Locate the cell with the specified text and output its [X, Y] center coordinate. 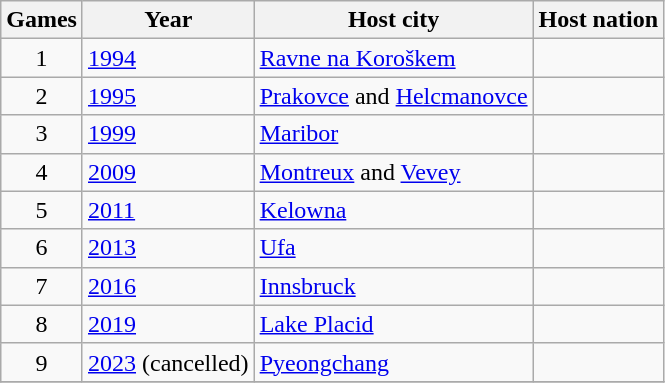
Host nation [598, 20]
8 [42, 324]
2013 [168, 248]
Kelowna [394, 210]
2019 [168, 324]
2011 [168, 210]
1 [42, 58]
2023 (cancelled) [168, 362]
Montreux and Vevey [394, 172]
6 [42, 248]
7 [42, 286]
Host city [394, 20]
Ufa [394, 248]
Maribor [394, 134]
3 [42, 134]
2009 [168, 172]
2 [42, 96]
Games [42, 20]
Innsbruck [394, 286]
Lake Placid [394, 324]
Year [168, 20]
5 [42, 210]
1999 [168, 134]
9 [42, 362]
Prakovce and Helcmanovce [394, 96]
Ravne na Koroškem [394, 58]
4 [42, 172]
1994 [168, 58]
1995 [168, 96]
Pyeongchang [394, 362]
2016 [168, 286]
